Return [x, y] of the center of cell containing provided text 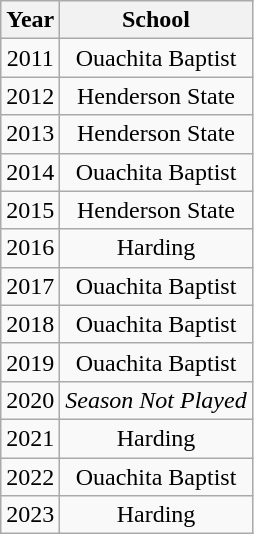
School [156, 20]
2019 [30, 362]
2014 [30, 172]
2021 [30, 438]
2022 [30, 477]
2016 [30, 248]
2015 [30, 210]
2012 [30, 96]
Year [30, 20]
2023 [30, 515]
2018 [30, 324]
2013 [30, 134]
2011 [30, 58]
2020 [30, 400]
Season Not Played [156, 400]
2017 [30, 286]
